Find where the given text appears and provide that cell's center as [X, Y] coordinate. 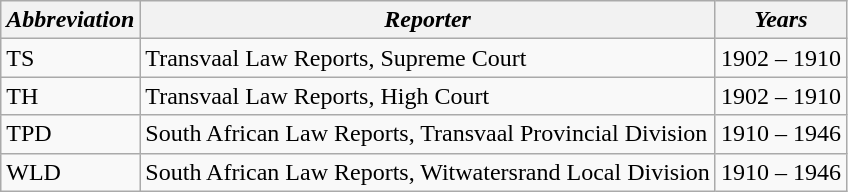
TS [70, 58]
Transvaal Law Reports, High Court [428, 96]
Abbreviation [70, 20]
TPD [70, 134]
Years [780, 20]
TH [70, 96]
South African Law Reports, Witwatersrand Local Division [428, 172]
Transvaal Law Reports, Supreme Court [428, 58]
WLD [70, 172]
South African Law Reports, Transvaal Provincial Division [428, 134]
Reporter [428, 20]
